Extract the [x, y] coordinate from the center of the cell holding the provided text.  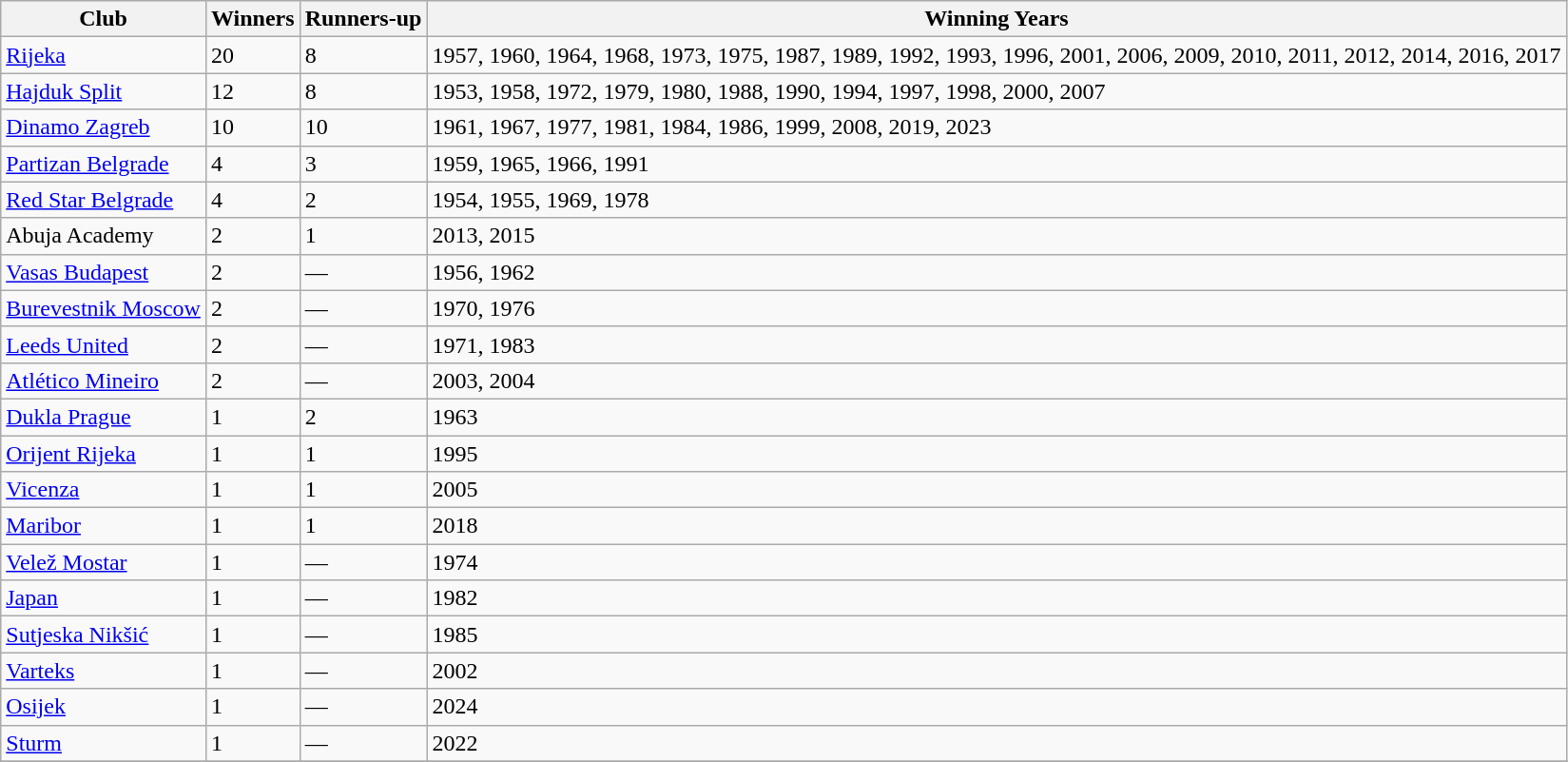
2002 [997, 671]
3 [363, 164]
Vasas Budapest [104, 272]
Dinamo Zagreb [104, 127]
Sutjeska Nikšić [104, 635]
1985 [997, 635]
Partizan Belgrade [104, 164]
Atlético Mineiro [104, 381]
Japan [104, 598]
2018 [997, 526]
Maribor [104, 526]
2022 [997, 743]
Sturm [104, 743]
1970, 1976 [997, 308]
Vicenza [104, 490]
Velež Mostar [104, 562]
12 [253, 91]
1959, 1965, 1966, 1991 [997, 164]
Winners [253, 19]
1974 [997, 562]
Runners-up [363, 19]
1963 [997, 417]
1953, 1958, 1972, 1979, 1980, 1988, 1990, 1994, 1997, 1998, 2000, 2007 [997, 91]
2013, 2015 [997, 236]
20 [253, 55]
1961, 1967, 1977, 1981, 1984, 1986, 1999, 2008, 2019, 2023 [997, 127]
2024 [997, 707]
Red Star Belgrade [104, 200]
1956, 1962 [997, 272]
1995 [997, 454]
Osijek [104, 707]
Rijeka [104, 55]
1957, 1960, 1964, 1968, 1973, 1975, 1987, 1989, 1992, 1993, 1996, 2001, 2006, 2009, 2010, 2011, 2012, 2014, 2016, 2017 [997, 55]
Dukla Prague [104, 417]
1982 [997, 598]
2003, 2004 [997, 381]
Burevestnik Moscow [104, 308]
Club [104, 19]
Leeds United [104, 344]
Orijent Rijeka [104, 454]
Hajduk Split [104, 91]
Winning Years [997, 19]
1954, 1955, 1969, 1978 [997, 200]
1971, 1983 [997, 344]
Varteks [104, 671]
2005 [997, 490]
Abuja Academy [104, 236]
